Identify which cell holds the provided text, then report its (x, y) central coordinate. 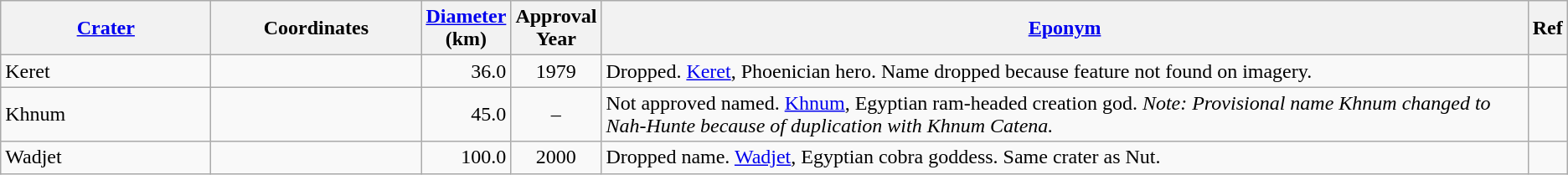
Keret (106, 71)
Khnum (106, 114)
Dropped. Keret, Phoenician hero. Name dropped because feature not found on imagery. (1065, 71)
Coordinates (317, 28)
Wadjet (106, 157)
45.0 (466, 114)
1979 (556, 71)
Dropped name. Wadjet, Egyptian cobra goddess. Same crater as Nut. (1065, 157)
Ref (1548, 28)
Eponym (1065, 28)
Crater (106, 28)
ApprovalYear (556, 28)
36.0 (466, 71)
2000 (556, 157)
100.0 (466, 157)
Diameter(km) (466, 28)
– (556, 114)
